From the cell containing the given text, extract its center point as (x, y) coordinate. 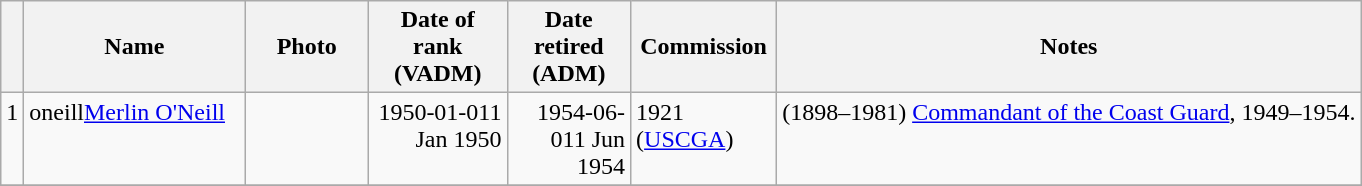
Name (134, 47)
Date of rank (VADM) (438, 47)
1954-06-011 Jun 1954 (569, 139)
(1898–1981) Commandant of the Coast Guard, 1949–1954. (1069, 139)
1921 (USCGA) (704, 139)
oneillMerlin O'Neill (134, 139)
Commission (704, 47)
Notes (1069, 47)
1 (12, 139)
Date retired (ADM) (569, 47)
1950-01-011 Jan 1950 (438, 139)
Photo (307, 47)
